Pinpoint the cell where the given text exists, returning its (x, y) midpoint coordinate. 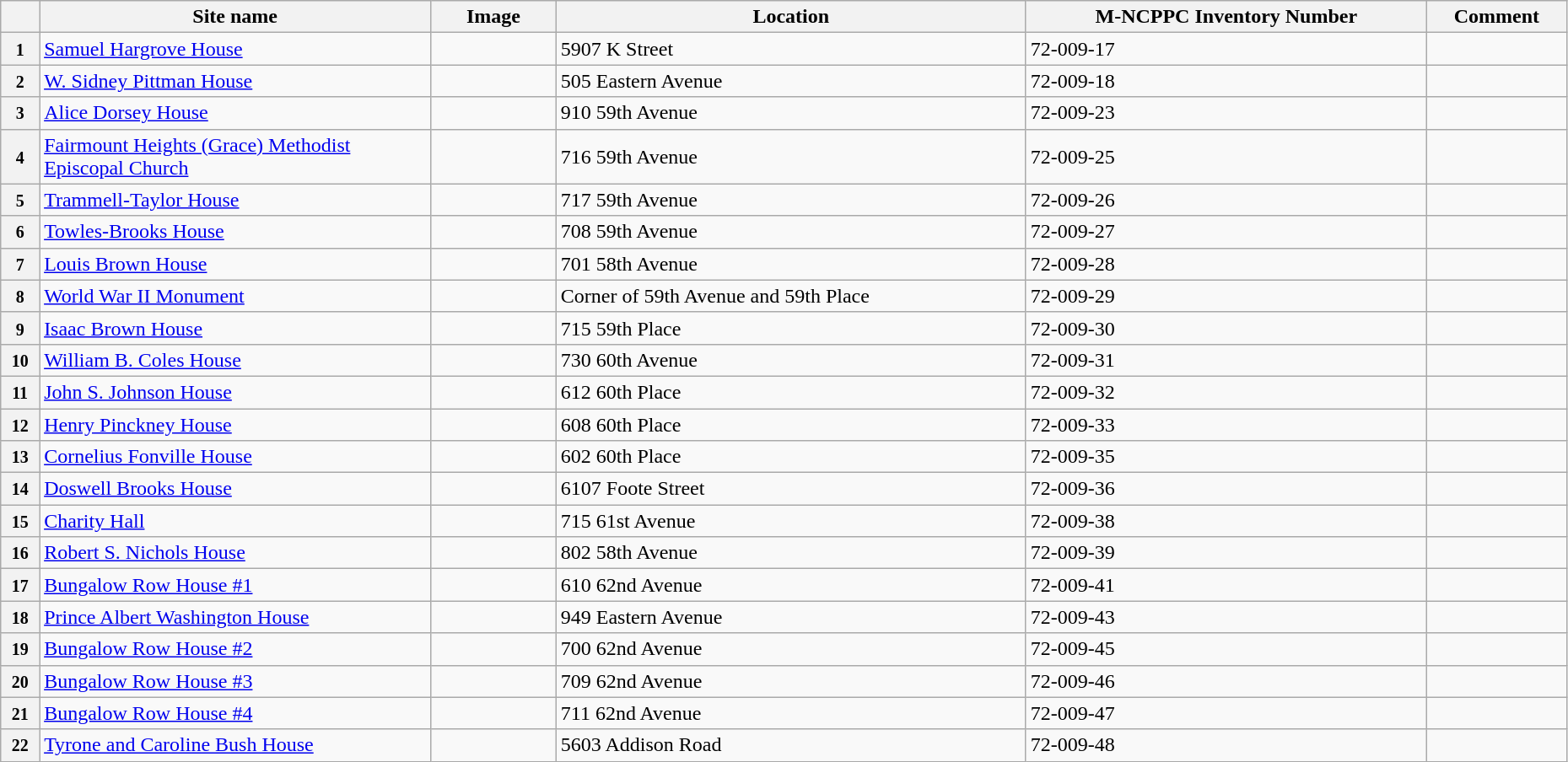
22 (20, 745)
709 62nd Avenue (791, 681)
Bungalow Row House #1 (235, 585)
72-009-31 (1226, 360)
15 (20, 521)
72-009-45 (1226, 649)
10 (20, 360)
5 (20, 200)
World War II Monument (235, 296)
21 (20, 713)
802 58th Avenue (791, 553)
612 60th Place (791, 392)
949 Eastern Avenue (791, 617)
1 (20, 49)
6107 Foote Street (791, 489)
Cornelius Fonville House (235, 457)
Charity Hall (235, 521)
72-009-41 (1226, 585)
72-009-32 (1226, 392)
72-009-26 (1226, 200)
72-009-39 (1226, 553)
715 61st Avenue (791, 521)
72-009-36 (1226, 489)
701 58th Avenue (791, 264)
72-009-46 (1226, 681)
730 60th Avenue (791, 360)
Trammell-Taylor House (235, 200)
72-009-35 (1226, 457)
Fairmount Heights (Grace) Methodist Episcopal Church (235, 157)
72-009-29 (1226, 296)
72-009-18 (1226, 81)
602 60th Place (791, 457)
Tyrone and Caroline Bush House (235, 745)
716 59th Avenue (791, 157)
Comment (1496, 17)
17 (20, 585)
72-009-43 (1226, 617)
Prince Albert Washington House (235, 617)
3 (20, 113)
72-009-47 (1226, 713)
708 59th Avenue (791, 232)
Isaac Brown House (235, 328)
700 62nd Avenue (791, 649)
910 59th Avenue (791, 113)
Corner of 59th Avenue and 59th Place (791, 296)
9 (20, 328)
72-009-38 (1226, 521)
16 (20, 553)
11 (20, 392)
Site name (235, 17)
Bungalow Row House #3 (235, 681)
608 60th Place (791, 424)
72-009-33 (1226, 424)
72-009-27 (1226, 232)
6 (20, 232)
Location (791, 17)
72-009-17 (1226, 49)
715 59th Place (791, 328)
John S. Johnson House (235, 392)
Doswell Brooks House (235, 489)
72-009-23 (1226, 113)
711 62nd Avenue (791, 713)
Henry Pinckney House (235, 424)
18 (20, 617)
Towles-Brooks House (235, 232)
William B. Coles House (235, 360)
13 (20, 457)
72-009-28 (1226, 264)
19 (20, 649)
5603 Addison Road (791, 745)
Image (494, 17)
Samuel Hargrove House (235, 49)
14 (20, 489)
Robert S. Nichols House (235, 553)
Bungalow Row House #2 (235, 649)
M-NCPPC Inventory Number (1226, 17)
Alice Dorsey House (235, 113)
505 Eastern Avenue (791, 81)
Bungalow Row House #4 (235, 713)
W. Sidney Pittman House (235, 81)
5907 K Street (791, 49)
610 62nd Avenue (791, 585)
4 (20, 157)
72-009-48 (1226, 745)
717 59th Avenue (791, 200)
8 (20, 296)
2 (20, 81)
72-009-25 (1226, 157)
Louis Brown House (235, 264)
20 (20, 681)
12 (20, 424)
7 (20, 264)
72-009-30 (1226, 328)
